Detect which cell encompasses the target text, then output its (x, y) center coordinate. 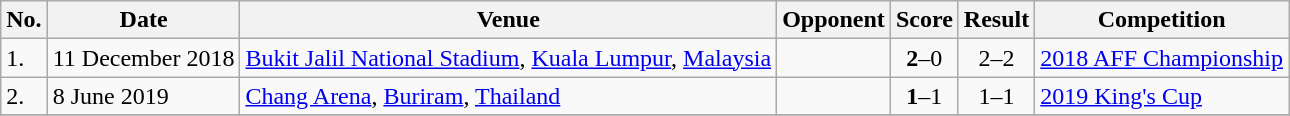
2018 AFF Championship (1162, 58)
Result (996, 20)
11 December 2018 (144, 58)
Bukit Jalil National Stadium, Kuala Lumpur, Malaysia (508, 58)
Chang Arena, Buriram, Thailand (508, 96)
Opponent (834, 20)
Competition (1162, 20)
Venue (508, 20)
1. (24, 58)
8 June 2019 (144, 96)
Score (924, 20)
Date (144, 20)
2–2 (996, 58)
2. (24, 96)
2–0 (924, 58)
2019 King's Cup (1162, 96)
No. (24, 20)
